Return the (X, Y) coordinate for the center point of the cell that contains the specified text.  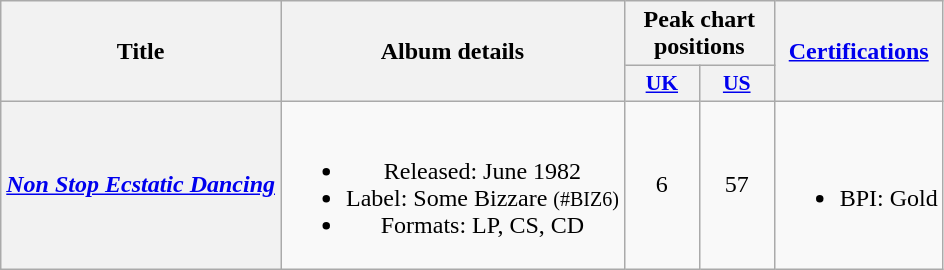
BPI: Gold (858, 184)
UK (662, 84)
57 (736, 184)
Non Stop Ecstatic Dancing (141, 184)
Released: June 1982Label: Some Bizzare (#BIZ6)Formats: LP, CS, CD (453, 184)
Certifications (858, 52)
Album details (453, 52)
Title (141, 52)
Peak chart positions (699, 34)
US (736, 84)
6 (662, 184)
